Extract the [x, y] coordinate from the center of the cell holding the provided text.  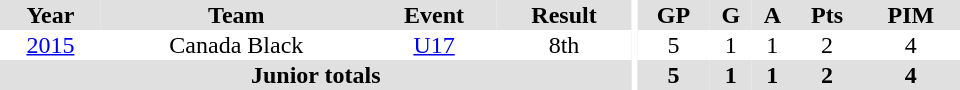
GP [674, 15]
Pts [826, 15]
Year [50, 15]
Team [236, 15]
G [730, 15]
8th [564, 45]
Canada Black [236, 45]
U17 [434, 45]
Junior totals [316, 75]
Event [434, 15]
A [772, 15]
2015 [50, 45]
PIM [911, 15]
Result [564, 15]
